Scan for the cell matching the given text and deliver its [x, y] coordinate at center. 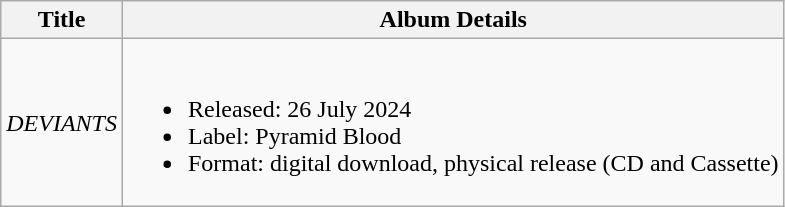
Title [62, 20]
Album Details [453, 20]
DEVIANTS [62, 122]
Released: 26 July 2024Label: Pyramid BloodFormat: digital download, physical release (CD and Cassette) [453, 122]
